From the cell containing the given text, extract its center point as [X, Y] coordinate. 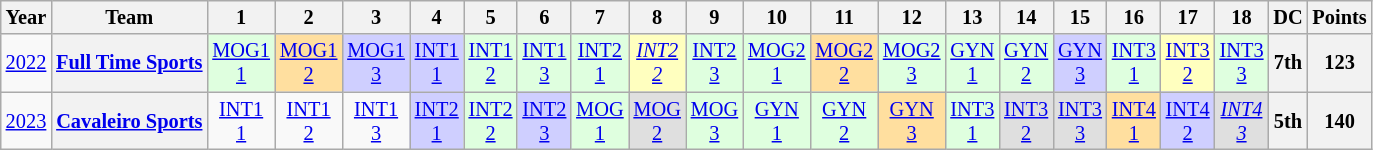
INT42 [1188, 121]
INT43 [1242, 121]
7th [1288, 63]
2 [308, 17]
10 [776, 17]
2022 [26, 63]
INT41 [1134, 121]
Full Time Sports [129, 63]
9 [714, 17]
MOG23 [912, 63]
15 [1080, 17]
6 [544, 17]
Points [1340, 17]
MOG1 [600, 121]
MOG13 [376, 63]
11 [844, 17]
MOG2 [658, 121]
3 [376, 17]
MOG12 [308, 63]
8 [658, 17]
5th [1288, 121]
5 [491, 17]
140 [1340, 121]
MOG11 [240, 63]
4 [437, 17]
14 [1026, 17]
18 [1242, 17]
MOG22 [844, 63]
DC [1288, 17]
7 [600, 17]
17 [1188, 17]
12 [912, 17]
Cavaleiro Sports [129, 121]
13 [972, 17]
Year [26, 17]
123 [1340, 63]
1 [240, 17]
2023 [26, 121]
Team [129, 17]
MOG21 [776, 63]
16 [1134, 17]
MOG3 [714, 121]
